Output the [x, y] coordinate of the center of the cell containing the given text.  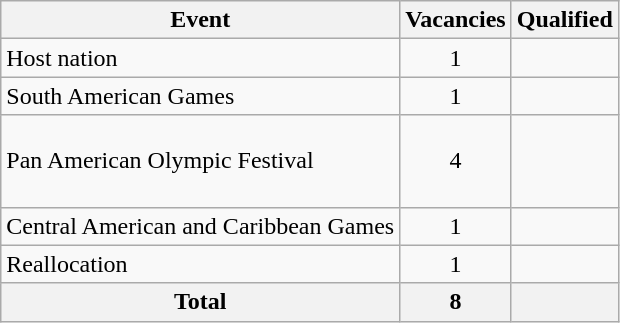
8 [456, 302]
Qualified [564, 20]
South American Games [200, 96]
Vacancies [456, 20]
Total [200, 302]
4 [456, 161]
Central American and Caribbean Games [200, 226]
Pan American Olympic Festival [200, 161]
Host nation [200, 58]
Reallocation [200, 264]
Event [200, 20]
